From the cell containing the given text, extract its center point as (X, Y) coordinate. 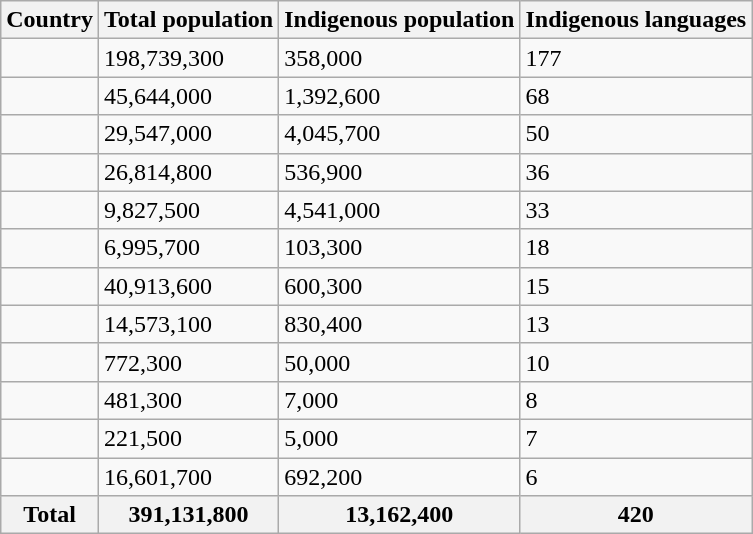
29,547,000 (188, 134)
Indigenous languages (636, 20)
45,644,000 (188, 96)
772,300 (188, 362)
9,827,500 (188, 210)
26,814,800 (188, 172)
8 (636, 400)
36 (636, 172)
4,541,000 (400, 210)
600,300 (400, 286)
Indigenous population (400, 20)
13 (636, 324)
536,900 (400, 172)
18 (636, 248)
50 (636, 134)
692,200 (400, 477)
7 (636, 438)
6 (636, 477)
Total (50, 515)
Country (50, 20)
177 (636, 58)
14,573,100 (188, 324)
50,000 (400, 362)
15 (636, 286)
5,000 (400, 438)
481,300 (188, 400)
7,000 (400, 400)
68 (636, 96)
40,913,600 (188, 286)
13,162,400 (400, 515)
830,400 (400, 324)
358,000 (400, 58)
420 (636, 515)
16,601,700 (188, 477)
1,392,600 (400, 96)
391,131,800 (188, 515)
6,995,700 (188, 248)
103,300 (400, 248)
198,739,300 (188, 58)
33 (636, 210)
10 (636, 362)
4,045,700 (400, 134)
221,500 (188, 438)
Total population (188, 20)
